For the text-containing cell, return its midpoint in (X, Y) coordinate format. 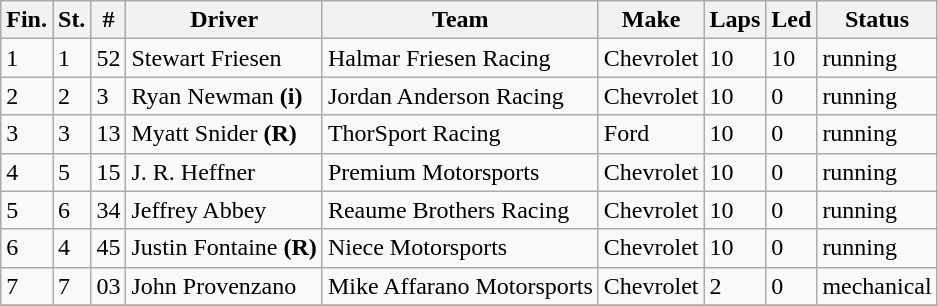
Justin Fontaine (R) (224, 248)
ThorSport Racing (460, 134)
mechanical (877, 286)
Led (792, 20)
Halmar Friesen Racing (460, 58)
Ryan Newman (i) (224, 96)
Laps (735, 20)
Jeffrey Abbey (224, 210)
34 (108, 210)
Status (877, 20)
# (108, 20)
Make (651, 20)
Fin. (27, 20)
Myatt Snider (R) (224, 134)
52 (108, 58)
Reaume Brothers Racing (460, 210)
Mike Affarano Motorsports (460, 286)
Stewart Friesen (224, 58)
Premium Motorsports (460, 172)
John Provenzano (224, 286)
Driver (224, 20)
Team (460, 20)
Ford (651, 134)
Jordan Anderson Racing (460, 96)
St. (71, 20)
15 (108, 172)
45 (108, 248)
13 (108, 134)
J. R. Heffner (224, 172)
03 (108, 286)
Niece Motorsports (460, 248)
